Output the (X, Y) coordinate of the center of the cell containing the given text.  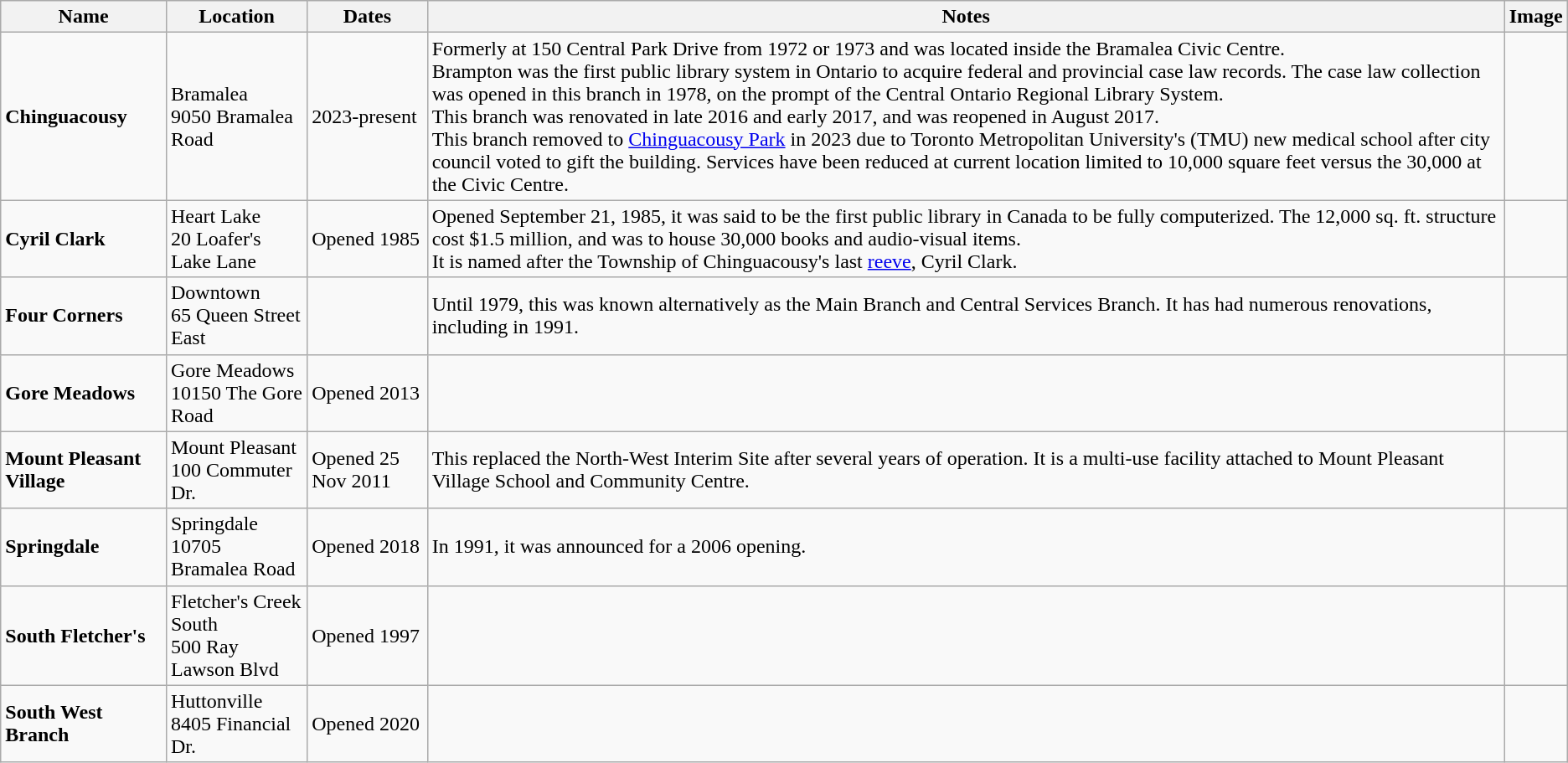
Heart Lake20 Loafer's Lake Lane (236, 239)
Huttonville8405 Financial Dr. (236, 724)
Bramalea9050 Bramalea Road (236, 116)
Cyril Clark (84, 239)
Opened 2013 (367, 393)
Image (1536, 17)
Until 1979, this was known alternatively as the Main Branch and Central Services Branch. It has had numerous renovations, including in 1991. (966, 316)
Opened 1997 (367, 635)
Opened 25 Nov 2011 (367, 470)
Springdale10705 Bramalea Road (236, 547)
Gore Meadows (84, 393)
Opened 1985 (367, 239)
Four Corners (84, 316)
Dates (367, 17)
Springdale (84, 547)
Downtown65 Queen Street East (236, 316)
Opened 2020 (367, 724)
South Fletcher's (84, 635)
Mount Pleasant100 Commuter Dr. (236, 470)
In 1991, it was announced for a 2006 opening. (966, 547)
Location (236, 17)
Fletcher's Creek South500 Ray Lawson Blvd (236, 635)
Mount Pleasant Village (84, 470)
2023-present (367, 116)
South West Branch (84, 724)
Gore Meadows10150 The Gore Road (236, 393)
Notes (966, 17)
Name (84, 17)
Opened 2018 (367, 547)
Chinguacousy (84, 116)
